Identify which cell holds the provided text, then report its [X, Y] central coordinate. 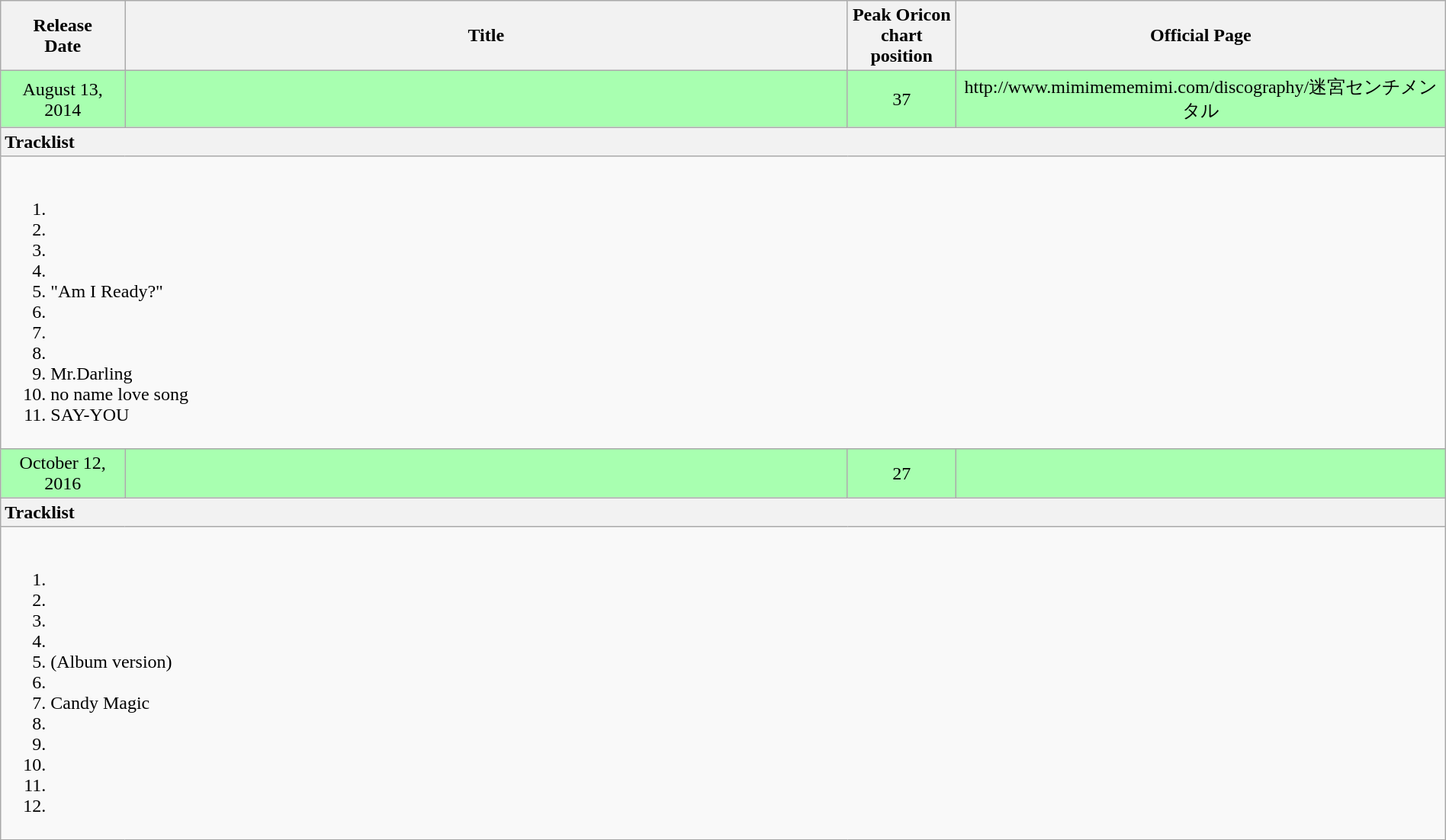
Title [487, 36]
August 13, 2014 [63, 99]
(Album version)Candy Magic [723, 683]
October 12, 2016 [63, 473]
27 [901, 473]
37 [901, 99]
ReleaseDate [63, 36]
Peak Oriconchart position [901, 36]
Official Page [1201, 36]
http://www.mimimememimi.com/discography/迷宮センチメンタル [1201, 99]
"Am I Ready?"Mr.Darlingno name love songSAY-YOU [723, 302]
